Detect which cell encompasses the target text, then output its (X, Y) center coordinate. 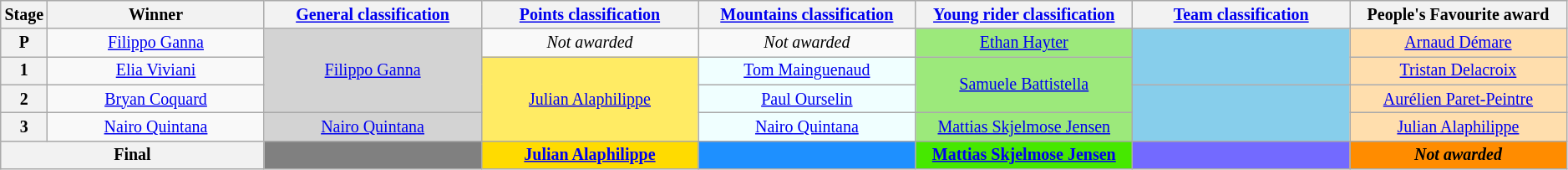
Mountains classification (807, 15)
Final (132, 154)
Stage (24, 15)
Ethan Hayter (1024, 44)
Bryan Coquard (155, 99)
Team classification (1241, 15)
2 (24, 99)
Tristan Delacroix (1459, 70)
1 (24, 70)
Arnaud Démare (1459, 44)
People's Favourite award (1459, 15)
Tom Mainguenaud (807, 70)
3 (24, 127)
Young rider classification (1024, 15)
Elia Viviani (155, 70)
Aurélien Paret-Peintre (1459, 99)
Points classification (590, 15)
Samuele Battistella (1024, 85)
General classification (373, 15)
Paul Ourselin (807, 99)
P (24, 44)
Winner (155, 15)
